From the cell containing the given text, extract its center point as [X, Y] coordinate. 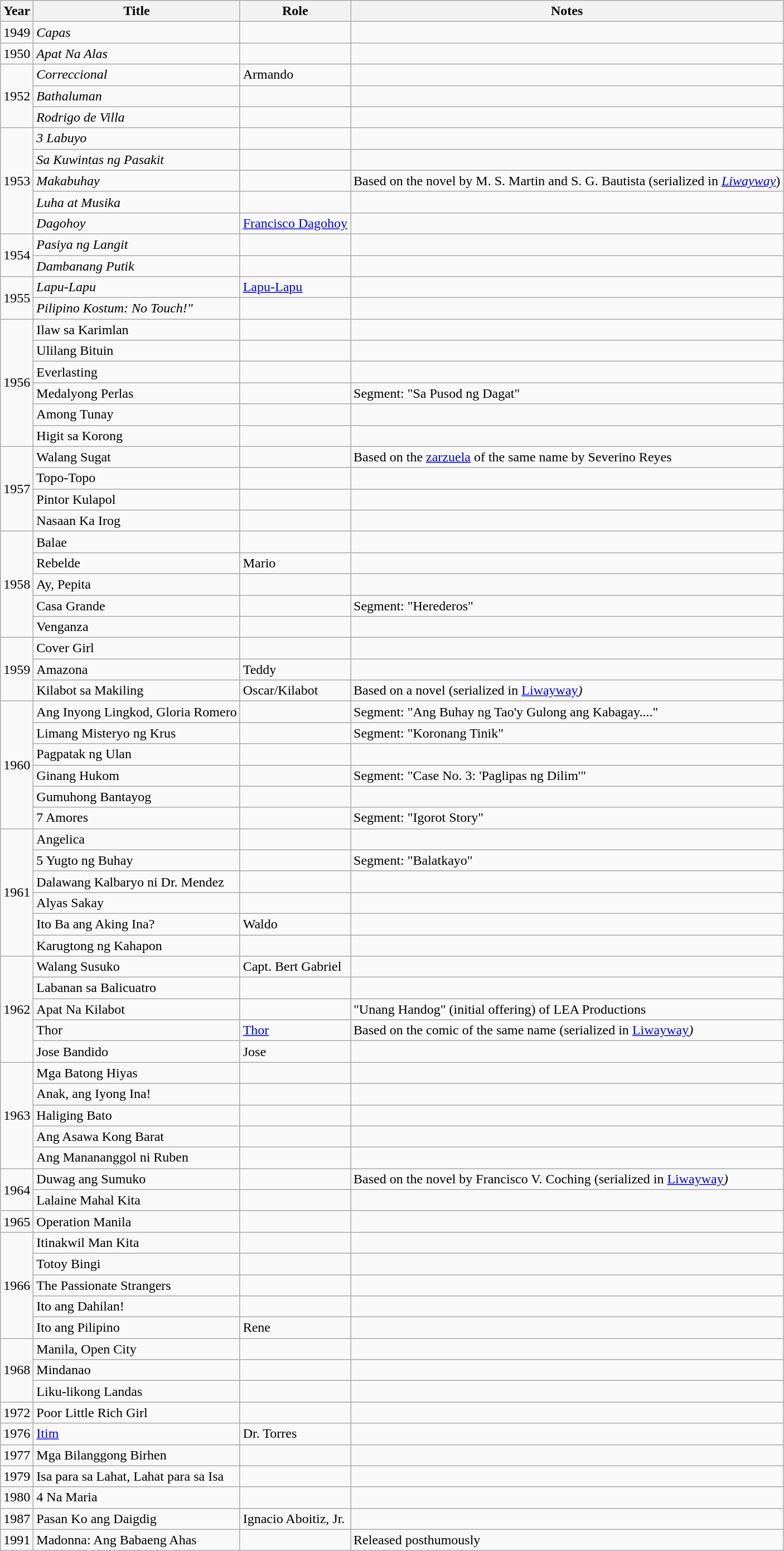
Limang Misteryo ng Krus [137, 733]
Ignacio Aboitiz, Jr. [295, 1519]
1952 [17, 96]
Anak, ang Iyong Ina! [137, 1094]
Everlasting [137, 372]
Pilipino Kostum: No Touch!" [137, 309]
1959 [17, 669]
Cover Girl [137, 648]
Segment: "Sa Pusod ng Dagat" [567, 393]
Haliging Bato [137, 1115]
Based on a novel (serialized in Liwayway) [567, 691]
Ito ang Dahilan! [137, 1307]
1957 [17, 489]
Ito ang Pilipino [137, 1328]
Higit sa Korong [137, 436]
Kilabot sa Makiling [137, 691]
1960 [17, 765]
Segment: "Balatkayo" [567, 860]
Walang Susuko [137, 967]
Pasiya ng Langit [137, 244]
Liku-likong Landas [137, 1391]
Segment: "Igorot Story" [567, 818]
4 Na Maria [137, 1497]
Title [137, 11]
Apat Na Kilabot [137, 1009]
1980 [17, 1497]
1964 [17, 1189]
Teddy [295, 669]
1956 [17, 383]
Lalaine Mahal Kita [137, 1200]
Gumuhong Bantayog [137, 797]
1955 [17, 298]
Segment: "Ang Buhay ng Tao'y Gulong ang Kabagay...." [567, 712]
Itim [137, 1434]
Ito Ba ang Aking Ina? [137, 924]
Makabuhay [137, 181]
1958 [17, 584]
Ang Asawa Kong Barat [137, 1136]
Nasaan Ka Irog [137, 521]
Rodrigo de Villa [137, 117]
Poor Little Rich Girl [137, 1413]
Balae [137, 542]
Capt. Bert Gabriel [295, 967]
Manila, Open City [137, 1349]
Mindanao [137, 1370]
Jose Bandido [137, 1052]
Alyas Sakay [137, 903]
Based on the novel by Francisco V. Coching (serialized in Liwayway) [567, 1179]
Francisco Dagohoy [295, 223]
Rebelde [137, 563]
1961 [17, 892]
1963 [17, 1115]
Sa Kuwintas ng Pasakit [137, 160]
1977 [17, 1455]
1954 [17, 255]
Jose [295, 1052]
Ginang Hukom [137, 775]
Duwag ang Sumuko [137, 1179]
Angelica [137, 839]
"Unang Handog" (initial offering) of LEA Productions [567, 1009]
1987 [17, 1519]
Bathaluman [137, 96]
Walang Sugat [137, 457]
Karugtong ng Kahapon [137, 946]
Capas [137, 32]
Totoy Bingi [137, 1264]
1949 [17, 32]
1965 [17, 1221]
Correccional [137, 75]
Role [295, 11]
Mga Bilanggong Birhen [137, 1455]
Casa Grande [137, 605]
Pagpatak ng Ulan [137, 754]
Dagohoy [137, 223]
Apat Na Alas [137, 54]
Segment: "Herederos" [567, 605]
1991 [17, 1540]
Itinakwil Man Kita [137, 1242]
Notes [567, 11]
The Passionate Strangers [137, 1285]
Mga Batong Hiyas [137, 1073]
1950 [17, 54]
5 Yugto ng Buhay [137, 860]
Operation Manila [137, 1221]
Ang Manananggol ni Ruben [137, 1158]
Released posthumously [567, 1540]
1953 [17, 181]
1979 [17, 1476]
1962 [17, 1009]
Isa para sa Lahat, Lahat para sa Isa [137, 1476]
1972 [17, 1413]
3 Labuyo [137, 138]
1976 [17, 1434]
Pintor Kulapol [137, 499]
Pasan Ko ang Daigdig [137, 1519]
7 Amores [137, 818]
Segment: "Case No. 3: 'Paglipas ng Dilim'" [567, 775]
Ay, Pepita [137, 584]
Dr. Torres [295, 1434]
Rene [295, 1328]
1968 [17, 1370]
Ang Inyong Lingkod, Gloria Romero [137, 712]
Oscar/Kilabot [295, 691]
Medalyong Perlas [137, 393]
Year [17, 11]
Venganza [137, 627]
Armando [295, 75]
Waldo [295, 924]
Dambanang Putik [137, 266]
Ulilang Bituin [137, 351]
Amazona [137, 669]
Dalawang Kalbaryo ni Dr. Mendez [137, 882]
Ilaw sa Karimlan [137, 330]
Luha at Musika [137, 202]
Among Tunay [137, 415]
Topo-Topo [137, 478]
Labanan sa Balicuatro [137, 988]
Madonna: Ang Babaeng Ahas [137, 1540]
Mario [295, 563]
1966 [17, 1285]
Based on the comic of the same name (serialized in Liwayway) [567, 1030]
Based on the novel by M. S. Martin and S. G. Bautista (serialized in Liwayway) [567, 181]
Segment: "Koronang Tinik" [567, 733]
Based on the zarzuela of the same name by Severino Reyes [567, 457]
